Locate the cell with the specified text and output its (X, Y) center coordinate. 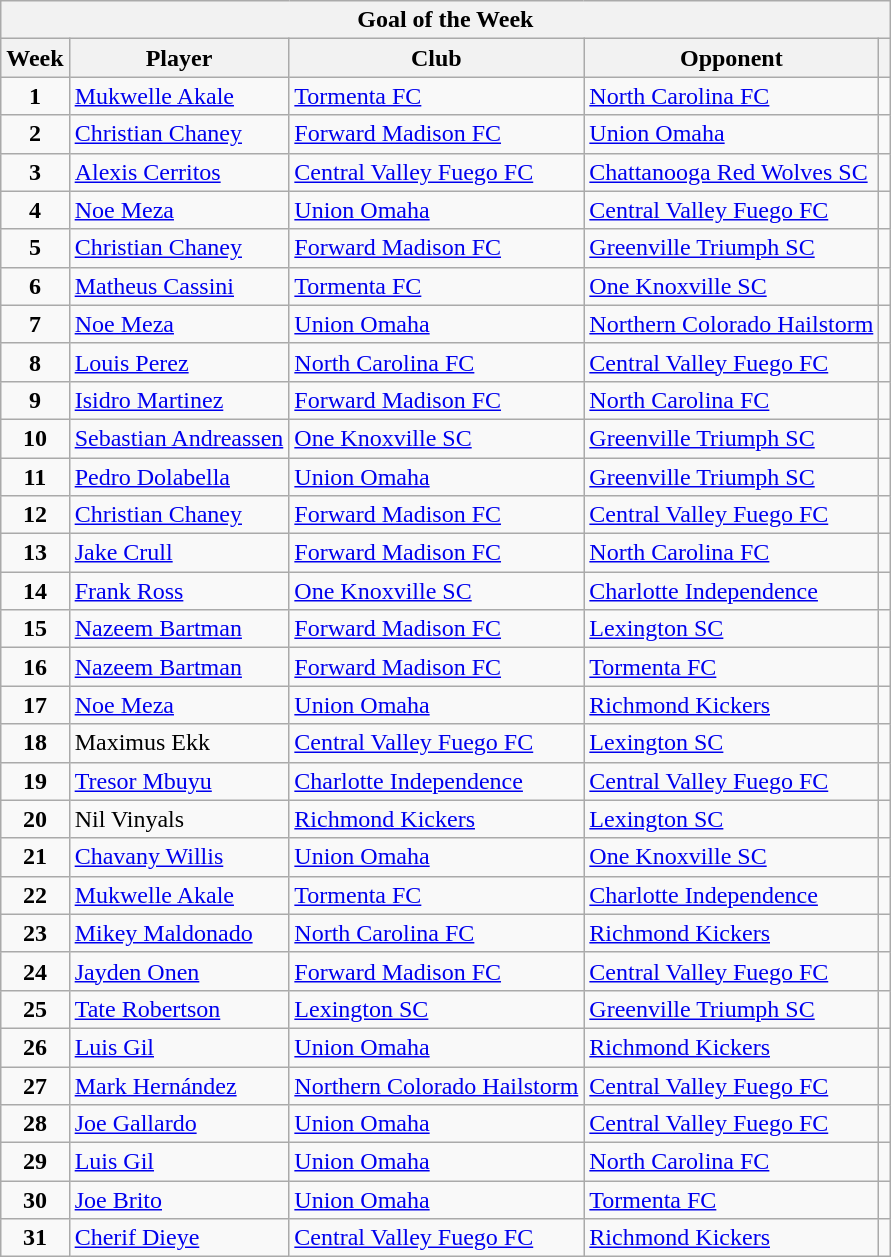
23 (35, 933)
Maximus Ekk (179, 743)
13 (35, 553)
2 (35, 134)
Cherif Dieye (179, 1238)
17 (35, 705)
Week (35, 58)
31 (35, 1238)
9 (35, 400)
15 (35, 629)
Goal of the Week (446, 20)
1 (35, 96)
20 (35, 819)
29 (35, 1162)
Tate Robertson (179, 1009)
18 (35, 743)
7 (35, 324)
Club (436, 58)
Chattanooga Red Wolves SC (732, 172)
Joe Brito (179, 1200)
14 (35, 591)
Frank Ross (179, 591)
24 (35, 971)
Tresor Mbuyu (179, 781)
22 (35, 895)
16 (35, 667)
6 (35, 286)
Mark Hernández (179, 1085)
Pedro Dolabella (179, 477)
12 (35, 515)
Louis Perez (179, 362)
25 (35, 1009)
27 (35, 1085)
Mikey Maldonado (179, 933)
Matheus Cassini (179, 286)
Jayden Onen (179, 971)
Isidro Martinez (179, 400)
Joe Gallardo (179, 1124)
26 (35, 1047)
28 (35, 1124)
3 (35, 172)
Sebastian Andreassen (179, 438)
5 (35, 248)
Chavany Willis (179, 857)
Nil Vinyals (179, 819)
Player (179, 58)
Jake Crull (179, 553)
4 (35, 210)
Opponent (732, 58)
8 (35, 362)
10 (35, 438)
11 (35, 477)
19 (35, 781)
Alexis Cerritos (179, 172)
21 (35, 857)
30 (35, 1200)
